Pinpoint the cell where the given text exists, returning its (x, y) midpoint coordinate. 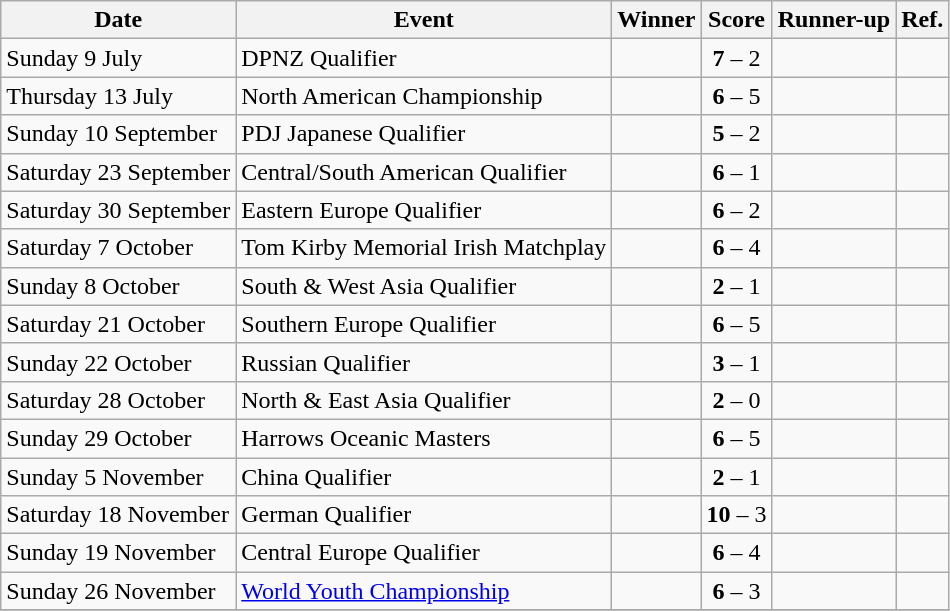
6 – 2 (736, 210)
North & East Asia Qualifier (424, 400)
Score (736, 20)
Thursday 13 July (118, 96)
Sunday 26 November (118, 591)
China Qualifier (424, 477)
Saturday 23 September (118, 172)
10 – 3 (736, 515)
Sunday 19 November (118, 553)
Sunday 9 July (118, 58)
Winner (656, 20)
6 – 1 (736, 172)
North American Championship (424, 96)
Ref. (922, 20)
Russian Qualifier (424, 362)
Harrows Oceanic Masters (424, 438)
Saturday 30 September (118, 210)
Sunday 5 November (118, 477)
Saturday 21 October (118, 324)
Saturday 18 November (118, 515)
Saturday 28 October (118, 400)
5 – 2 (736, 134)
Sunday 29 October (118, 438)
Sunday 8 October (118, 286)
Sunday 10 September (118, 134)
Central Europe Qualifier (424, 553)
6 – 3 (736, 591)
Sunday 22 October (118, 362)
2 – 0 (736, 400)
7 – 2 (736, 58)
South & West Asia Qualifier (424, 286)
Runner-up (834, 20)
Eastern Europe Qualifier (424, 210)
Saturday 7 October (118, 248)
Central/South American Qualifier (424, 172)
Southern Europe Qualifier (424, 324)
Date (118, 20)
3 – 1 (736, 362)
German Qualifier (424, 515)
Tom Kirby Memorial Irish Matchplay (424, 248)
World Youth Championship (424, 591)
PDJ Japanese Qualifier (424, 134)
Event (424, 20)
DPNZ Qualifier (424, 58)
